Output the [x, y] coordinate of the center of the cell containing the given text.  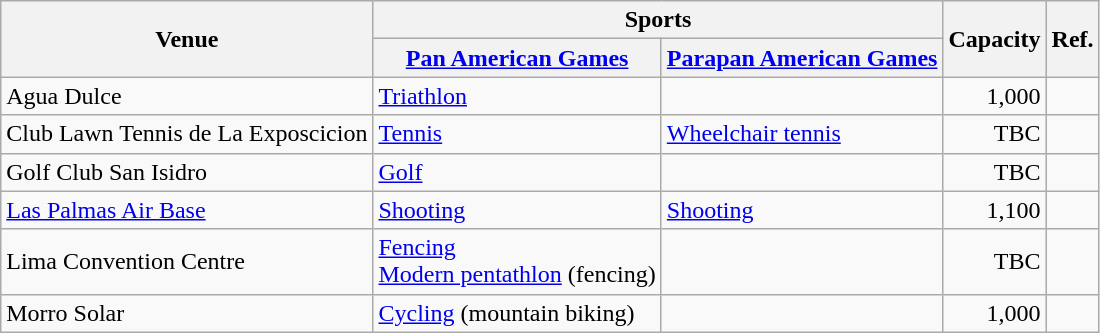
Lima Convention Centre [187, 262]
Morro Solar [187, 313]
Parapan American Games [802, 58]
Golf Club San Isidro [187, 172]
Wheelchair tennis [802, 134]
Venue [187, 39]
1,100 [994, 210]
Triathlon [517, 96]
Agua Dulce [187, 96]
Cycling (mountain biking) [517, 313]
Sports [658, 20]
Pan American Games [517, 58]
FencingModern pentathlon (fencing) [517, 262]
Ref. [1072, 39]
Club Lawn Tennis de La Exposcicion [187, 134]
Las Palmas Air Base [187, 210]
Golf [517, 172]
Capacity [994, 39]
Tennis [517, 134]
